Scan for the cell matching the given text and deliver its (X, Y) coordinate at center. 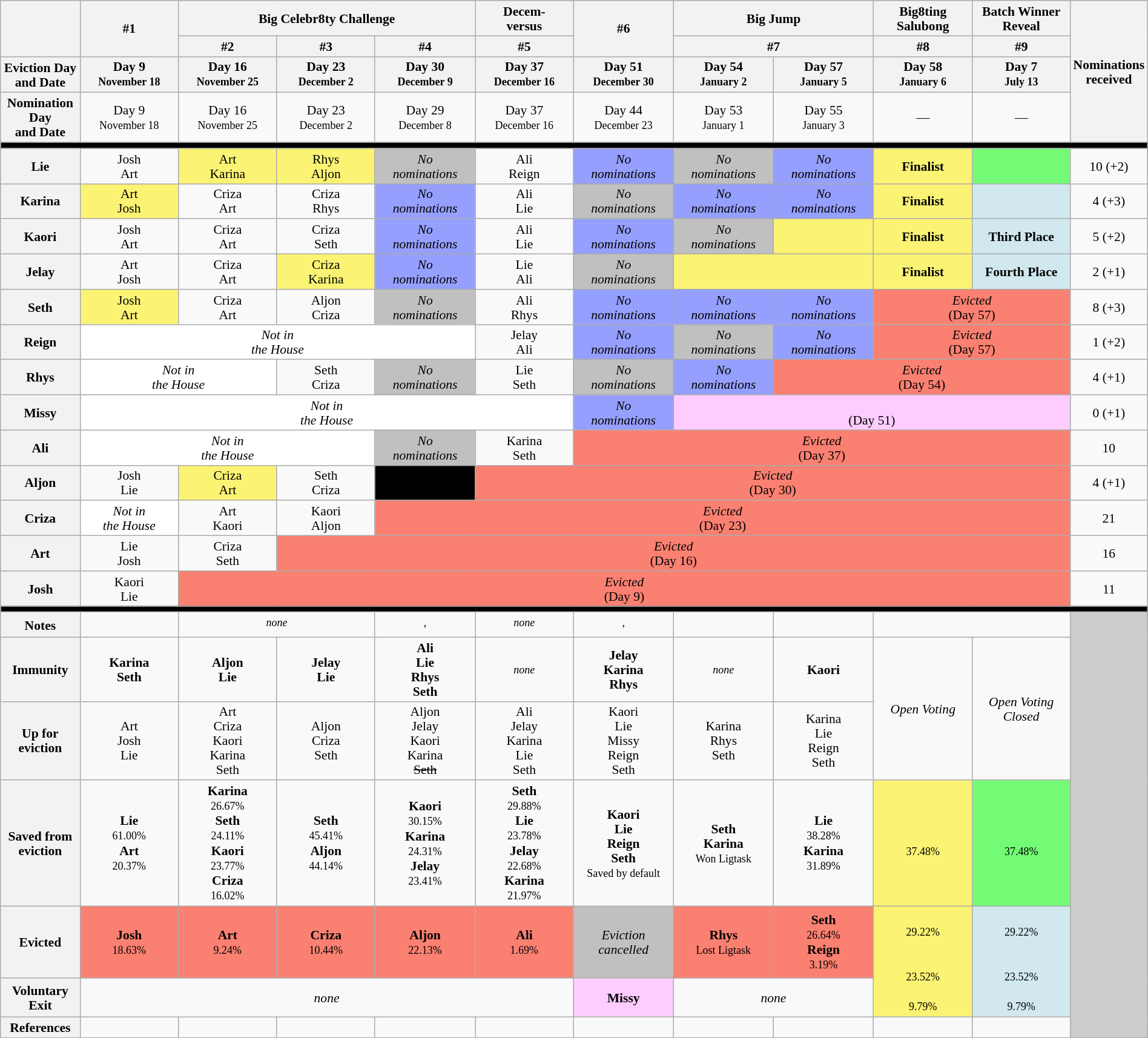
Big Celebr8ty Challenge (327, 18)
ArtKaori (228, 518)
Kaori30.15%Karina24.31% Jelay23.41% (425, 844)
KarinaLieReignSeth (823, 741)
Aljon22.13% (425, 942)
#5 (524, 46)
AljonLie (228, 669)
0 (+1) (1109, 412)
AliLieRhysSeth (425, 669)
RhysAljon (326, 166)
1 (+2) (1109, 342)
Lie38.28%Karina31.89% (823, 844)
Up for eviction (40, 741)
ArtKarina (228, 166)
ArtCrizaKaoriKarinaSeth (228, 741)
AliJelayKarinaLieSeth (524, 741)
JelayAli (524, 342)
Lie61.00%Art20.37% (130, 844)
Rhys (40, 377)
Karina (40, 201)
LieJosh (130, 554)
CrizaRhys (326, 201)
Saved from eviction (40, 844)
Decem-versus (524, 18)
8 (+3) (1109, 307)
#7 (773, 46)
KaoriLieReignSethSaved by default (624, 844)
Open Voting Closed (1021, 709)
Third Place (1021, 237)
AljonCriza (326, 307)
(Day 51) (872, 412)
Art9.24% (228, 942)
Lie (40, 166)
Criza (40, 518)
Big8ting Salubong (923, 18)
Day 57January 5 (823, 74)
10 (1109, 448)
Art (40, 554)
Day 55January 3 (823, 117)
Evicted(Day 16) (673, 554)
Day 44December 23 (624, 117)
Nominationsreceived (1109, 71)
#4 (425, 46)
Voluntary Exit (40, 998)
Eviction Dayand Date (40, 74)
Ali1.69% (524, 942)
4 (+3) (1109, 201)
KarinaRhysSeth (723, 741)
JoshLie (130, 483)
Day 54January 2 (723, 74)
21 (1109, 518)
Seth (40, 307)
Batch Winner Reveal (1021, 18)
Evicted(Day 37) (822, 448)
Day 51December 30 (624, 74)
#8 (923, 46)
Day 30December 9 (425, 74)
#6 (624, 28)
5 (+2) (1109, 237)
LieAli (524, 272)
JelayLie (326, 669)
Evicted(Day 9) (625, 589)
AliRhys (524, 307)
Criza10.44% (326, 942)
Seth26.64%Reign3.19% (823, 942)
KaoriLieMissyReignSeth (624, 741)
Aljon (40, 483)
Evicted(Day 54) (922, 377)
#3 (326, 46)
Evicted(Day 30) (773, 483)
Eviction cancelled (624, 942)
Karina26.67%Seth24.11%Kaori23.77%Criza16.02% (228, 844)
Immunity (40, 669)
Day 53January 1 (723, 117)
2 (+1) (1109, 272)
KaoriLie (130, 589)
Seth45.41%Aljon44.14% (326, 844)
Josh18.63% (130, 942)
Evicted(Day 23) (722, 518)
Josh (40, 589)
CrizaKarina (326, 272)
10 (+2) (1109, 166)
Jelay (40, 272)
AljonCrizaSeth (326, 741)
Fourth Place (1021, 272)
KaoriAljon (326, 518)
Reign (40, 342)
ArtJoshLie (130, 741)
Evicted (40, 942)
#1 (130, 28)
Nomination Dayand Date (40, 117)
Open Voting (923, 709)
Day 7July 13 (1021, 74)
#2 (228, 46)
References (40, 1027)
JelayKarinaRhys (624, 669)
AljonJelayKaoriKarinaSeth (425, 741)
SethKarinaWon Ligtask (723, 844)
RhysLost Ligtask (723, 942)
16 (1109, 554)
Big Jump (773, 18)
Notes (40, 625)
LieSeth (524, 377)
11 (1109, 589)
Day 58January 6 (923, 74)
AliReign (524, 166)
#9 (1021, 46)
Seth29.88%Lie23.78%Jelay22.68%Karina21.97% (524, 844)
Day 29December 8 (425, 117)
Ali (40, 448)
